Determine the (x, y) coordinate at the center of the cell enclosing the given text.  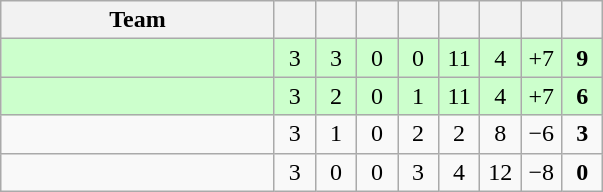
−8 (542, 172)
12 (500, 172)
Team (138, 20)
6 (582, 96)
−6 (542, 134)
8 (500, 134)
9 (582, 58)
